Return [x, y] of the center of cell containing provided text 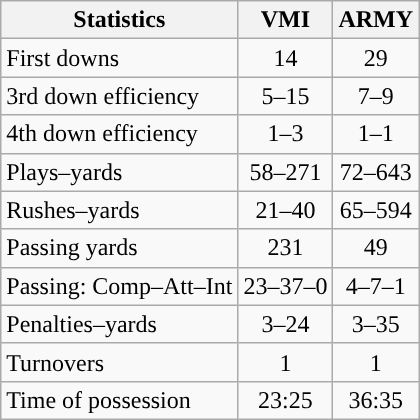
7–9 [376, 96]
3rd down efficiency [120, 96]
VMI [286, 20]
Passing: Comp–Att–Int [120, 286]
72–643 [376, 172]
49 [376, 248]
ARMY [376, 20]
First downs [120, 58]
3–35 [376, 324]
Turnovers [120, 362]
4–7–1 [376, 286]
Penalties–yards [120, 324]
3–24 [286, 324]
Plays–yards [120, 172]
65–594 [376, 210]
58–271 [286, 172]
29 [376, 58]
4th down efficiency [120, 134]
Rushes–yards [120, 210]
14 [286, 58]
1–3 [286, 134]
Statistics [120, 20]
23:25 [286, 400]
1–1 [376, 134]
Time of possession [120, 400]
Passing yards [120, 248]
5–15 [286, 96]
21–40 [286, 210]
231 [286, 248]
23–37–0 [286, 286]
36:35 [376, 400]
